From the cell containing the given text, extract its center point as [X, Y] coordinate. 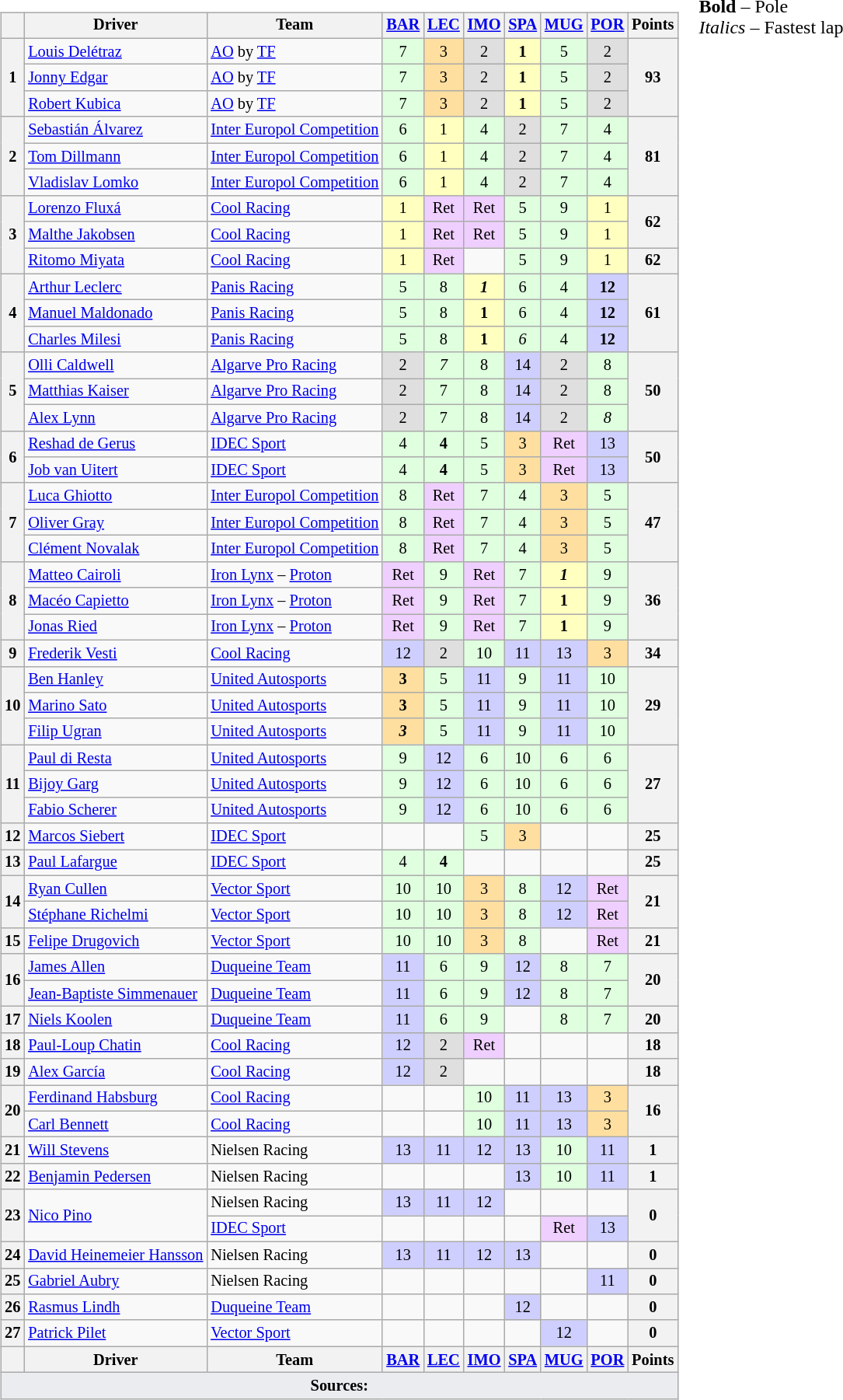
Paul-Loup Chatin [115, 1046]
22 [12, 1177]
Rasmus Lindh [115, 1307]
Macéo Capietto [115, 601]
Reshad de Gerus [115, 444]
Tom Dillmann [115, 156]
Vladislav Lomko [115, 183]
47 [653, 522]
David Heinemeier Hansson [115, 1255]
Marino Sato [115, 706]
Louis Delétraz [115, 51]
24 [12, 1255]
17 [12, 1020]
Ben Hanley [115, 679]
Robert Kubica [115, 104]
26 [12, 1307]
Jean-Baptiste Simmenauer [115, 993]
Ryan Cullen [115, 889]
Bijoy Garg [115, 784]
Manuel Maldonado [115, 313]
93 [653, 78]
Lorenzo Fluxá [115, 208]
Job van Uitert [115, 470]
Ritomo Miyata [115, 261]
Charles Milesi [115, 340]
Alex Lynn [115, 417]
Paul di Resta [115, 758]
Stéphane Richelmi [115, 915]
Fabio Scherer [115, 810]
Sebastián Álvarez [115, 130]
Benjamin Pedersen [115, 1177]
36 [653, 600]
Luca Ghiotto [115, 496]
Matteo Cairoli [115, 574]
Olli Caldwell [115, 365]
34 [653, 653]
Matthias Kaiser [115, 392]
Oliver Gray [115, 522]
19 [12, 1072]
James Allen [115, 967]
Marcos Siebert [115, 836]
Niels Koolen [115, 1020]
Nico Pino [115, 1216]
Arthur Leclerc [115, 287]
23 [12, 1216]
61 [653, 312]
Clément Novalak [115, 549]
Will Stevens [115, 1150]
81 [653, 155]
Frederik Vesti [115, 653]
Patrick Pilet [115, 1333]
Carl Bennett [115, 1124]
Paul Lafargue [115, 863]
15 [12, 941]
Malthe Jakobsen [115, 235]
Sources: [339, 1386]
Jonny Edgar [115, 78]
Felipe Drugovich [115, 941]
Gabriel Aubry [115, 1281]
Filip Ugran [115, 731]
29 [653, 706]
Jonas Ried [115, 627]
Ferdinand Habsburg [115, 1098]
Alex García [115, 1072]
